Provide the (X, Y) coordinate of the cell's center where the given text is located.  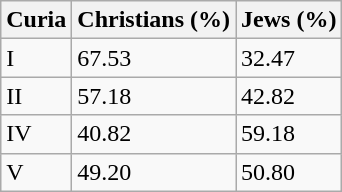
Curia (36, 20)
V (36, 172)
Jews (%) (289, 20)
Christians (%) (154, 20)
49.20 (154, 172)
I (36, 58)
42.82 (289, 96)
59.18 (289, 134)
50.80 (289, 172)
32.47 (289, 58)
IV (36, 134)
67.53 (154, 58)
II (36, 96)
57.18 (154, 96)
40.82 (154, 134)
